Return the (X, Y) coordinate for the center point of the cell that contains the specified text.  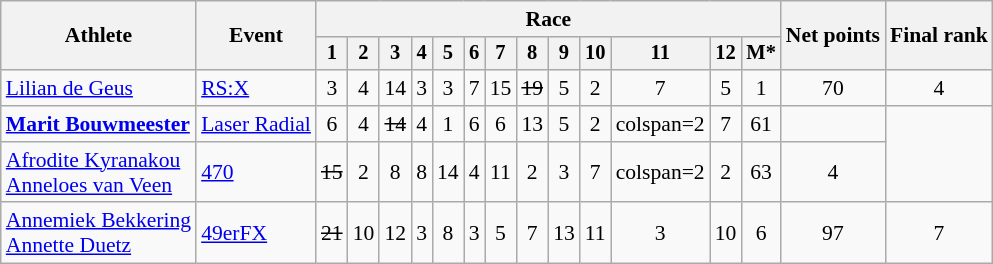
470 (256, 172)
Afrodite KyranakouAnneloes van Veen (98, 172)
Race (548, 19)
70 (833, 88)
Net points (833, 36)
9 (564, 54)
RS:X (256, 88)
Athlete (98, 36)
97 (833, 234)
49erFX (256, 234)
Annemiek BekkeringAnnette Duetz (98, 234)
61 (760, 124)
63 (760, 172)
Laser Radial (256, 124)
Final rank (939, 36)
Marit Bouwmeester (98, 124)
M* (760, 54)
21 (332, 234)
Lilian de Geus (98, 88)
19 (532, 88)
Event (256, 36)
